Detect which cell encompasses the target text, then output its (x, y) center coordinate. 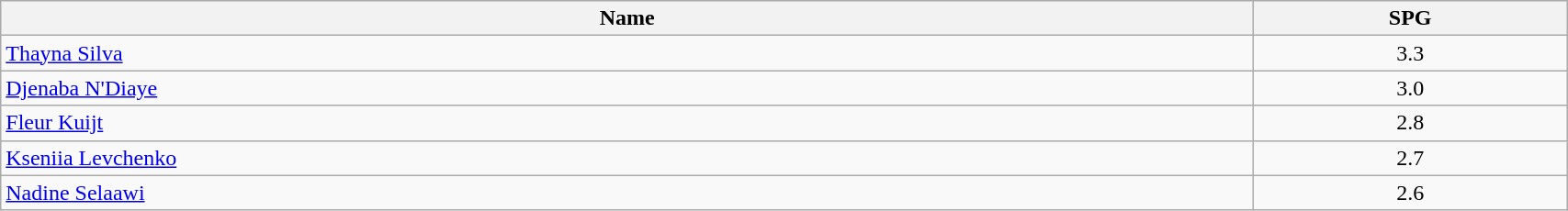
2.7 (1411, 158)
Thayna Silva (627, 53)
Fleur Kuijt (627, 123)
Nadine Selaawi (627, 193)
SPG (1411, 18)
2.6 (1411, 193)
Djenaba N'Diaye (627, 88)
Name (627, 18)
2.8 (1411, 123)
Kseniia Levchenko (627, 158)
3.0 (1411, 88)
3.3 (1411, 53)
